Determine the [X, Y] coordinate at the center of the cell enclosing the given text.  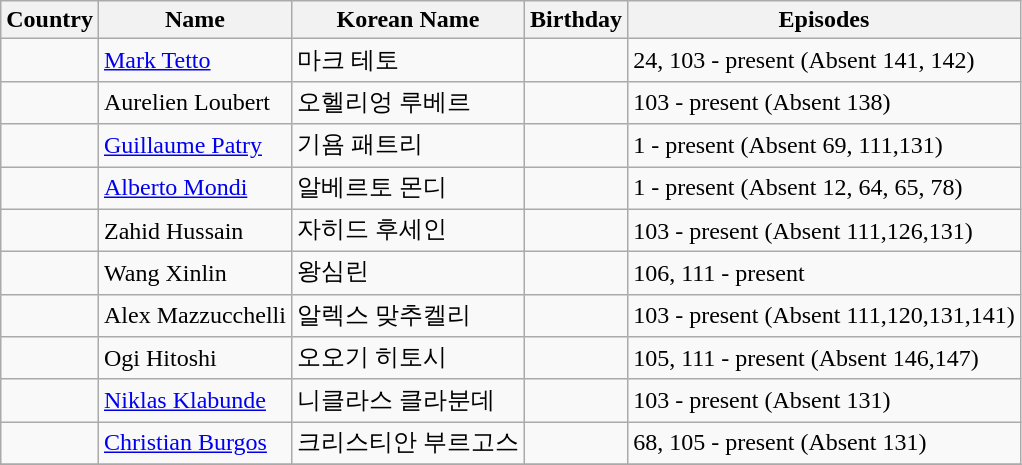
Name [194, 20]
Ogi Hitoshi [194, 358]
니클라스 클라분데 [408, 400]
Christian Burgos [194, 444]
106, 111 - present [824, 274]
왕심린 [408, 274]
Alex Mazzucchelli [194, 316]
Guillaume Patry [194, 146]
Mark Tetto [194, 60]
Korean Name [408, 20]
24, 103 - present (Absent 141, 142) [824, 60]
기욤 패트리 [408, 146]
Episodes [824, 20]
103 - present (Absent 138) [824, 102]
103 - present (Absent 111,126,131) [824, 230]
오헬리엉 루베르 [408, 102]
알베르토 몬디 [408, 188]
Zahid Hussain [194, 230]
마크 테토 [408, 60]
Niklas Klabunde [194, 400]
크리스티안 부르고스 [408, 444]
오오기 히토시 [408, 358]
자히드 후세인 [408, 230]
Country [50, 20]
Aurelien Loubert [194, 102]
1 - present (Absent 12, 64, 65, 78) [824, 188]
103 - present (Absent 131) [824, 400]
Alberto Mondi [194, 188]
Wang Xinlin [194, 274]
103 - present (Absent 111,120,131,141) [824, 316]
Birthday [576, 20]
105, 111 - present (Absent 146,147) [824, 358]
68, 105 - present (Absent 131) [824, 444]
1 - present (Absent 69, 111,131) [824, 146]
알렉스 맞추켈리 [408, 316]
